Return (x, y) of the center of cell containing provided text 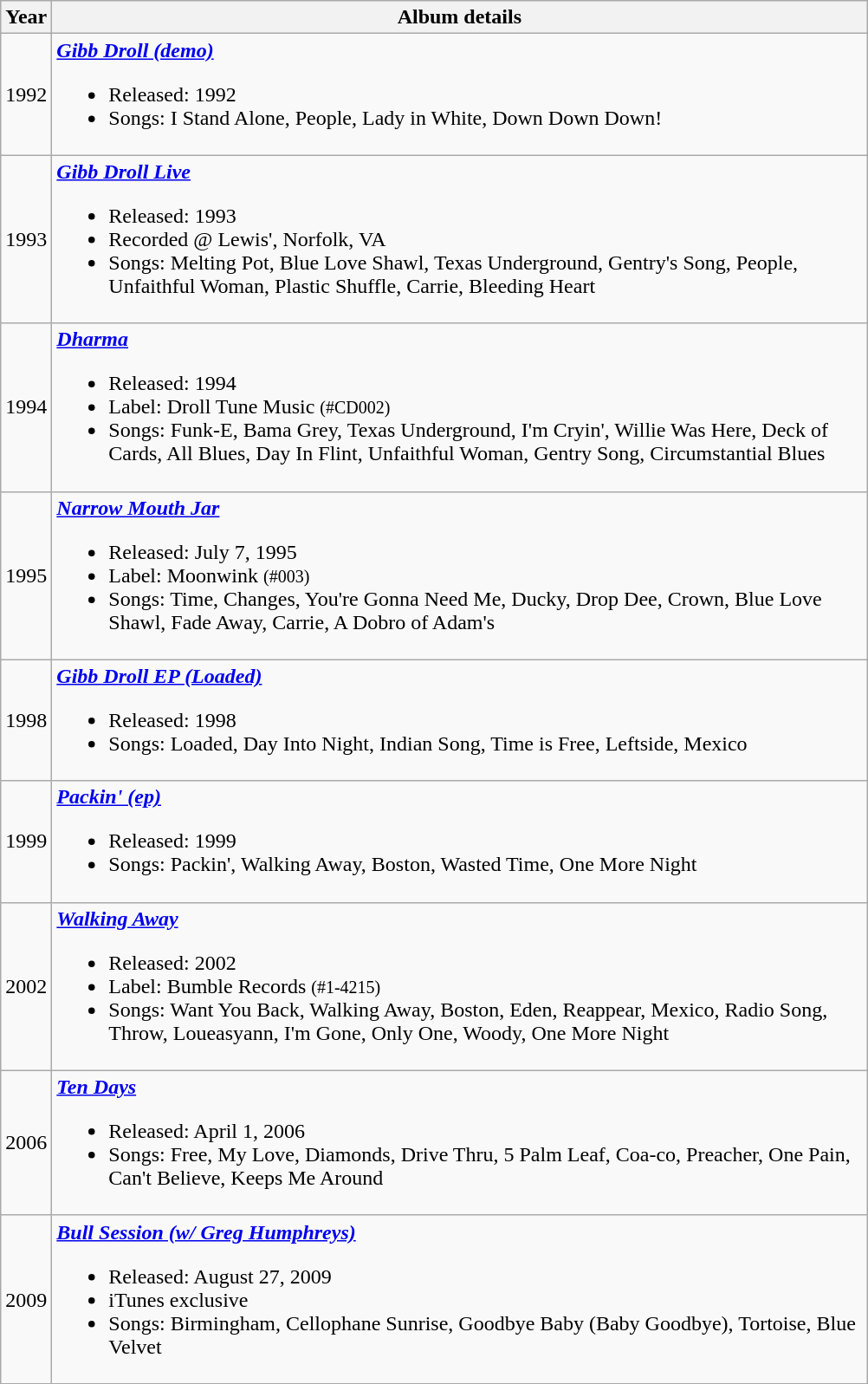
Album details (459, 17)
1994 (26, 407)
2009 (26, 1299)
Year (26, 17)
1993 (26, 239)
1998 (26, 720)
Gibb Droll (demo)Released: 1992Songs: I Stand Alone, People, Lady in White, Down Down Down! (459, 94)
1995 (26, 575)
1999 (26, 841)
Ten DaysReleased: April 1, 2006Songs: Free, My Love, Diamonds, Drive Thru, 5 Palm Leaf, Coa-co, Preacher, One Pain, Can't Believe, Keeps Me Around (459, 1142)
Gibb Droll EP (Loaded)Released: 1998Songs: Loaded, Day Into Night, Indian Song, Time is Free, Leftside, Mexico (459, 720)
2002 (26, 986)
1992 (26, 94)
2006 (26, 1142)
Packin' (ep)Released: 1999Songs: Packin', Walking Away, Boston, Wasted Time, One More Night (459, 841)
